From the cell containing the given text, extract its center point as (X, Y) coordinate. 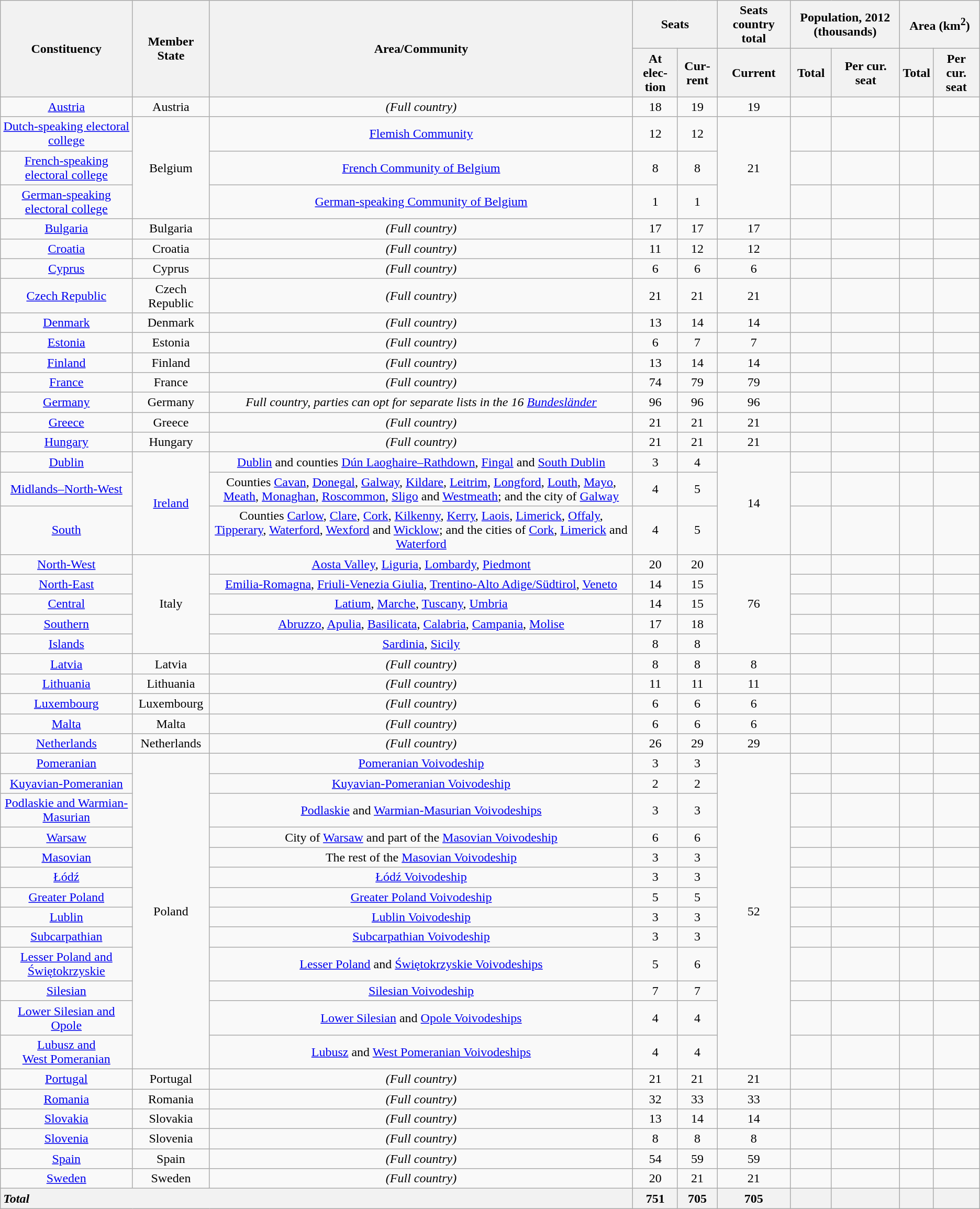
Lublin (66, 917)
Midlands–North-West (66, 489)
54 (655, 1159)
German-speaking Community of Belgium (421, 202)
North-West (66, 564)
Greater Poland (66, 897)
32 (655, 1099)
German-speaking electoral college (66, 202)
Italy (171, 604)
Ireland (171, 503)
Population, 2012 (thousands) (845, 25)
Lesser Poland and Świętokrzyskie (66, 964)
City of Warsaw and part of the Masovian Voivodeship (421, 837)
French-speaking electoral college (66, 167)
52 (754, 912)
Counties Cavan, Donegal, Galway, Kildare, Leitrim, Longford, Louth, Mayo, Meath, Monaghan, Roscommon, Sligo and Westmeath; and the city of Galway (421, 489)
Lower Silesian and Opole (66, 1017)
Pomeranian Voivodeship (421, 764)
Abruzzo, Apulia, Basilicata, Calabria, Campania, Molise (421, 624)
Seats (675, 25)
Area (km2) (940, 25)
Podlaskie and Warmian-Masurian (66, 810)
Member State (171, 49)
Silesian Voivodeship (421, 991)
Subcarpathian Voivodeship (421, 937)
South (66, 530)
26 (655, 744)
French Community of Belgium (421, 167)
Latium, Marche, Tuscany, Umbria (421, 604)
Southern (66, 624)
Silesian (66, 991)
Belgium (171, 167)
Central (66, 604)
Kuyavian-Pomeranian (66, 783)
Dublin (66, 462)
Podlaskie and Warmian-Masurian Voivodeships (421, 810)
Lublin Voivodeship (421, 917)
Lesser Poland and Świętokrzyskie Voivodeships (421, 964)
Dublin and counties Dún Laoghaire–Rathdown, Fingal and South Dublin (421, 462)
Masovian (66, 857)
Constituency (66, 49)
Pomeranian (66, 764)
74 (655, 383)
Subcarpathian (66, 937)
Area/Community (421, 49)
Sardinia, Sicily (421, 644)
Full country, parties can opt for separate lists in the 16 Bundesländer (421, 402)
Kuyavian-Pomeranian Voivodeship (421, 783)
Lubusz and West Pomeranian Voivodeships (421, 1052)
Lubusz and West Pomeranian (66, 1052)
Seats country total (754, 25)
Łódź Voivodeship (421, 877)
Poland (171, 912)
Greater Poland Voivodeship (421, 897)
Warsaw (66, 837)
The rest of the Masovian Voivodeship (421, 857)
Lower Silesian and Opole Voivodeships (421, 1017)
Flemish Community (421, 134)
North-East (66, 584)
751 (655, 1199)
76 (754, 604)
Islands (66, 644)
Aosta Valley, Liguria, Lombardy, Piedmont (421, 564)
Łódź (66, 877)
At elec­tion (655, 73)
Emilia-Romagna, Friuli-Venezia Giulia, Trentino-Alto Adige/Südtirol, Veneto (421, 584)
Dutch-speaking electoral college (66, 134)
